Locate the cell with the specified text and output its (X, Y) center coordinate. 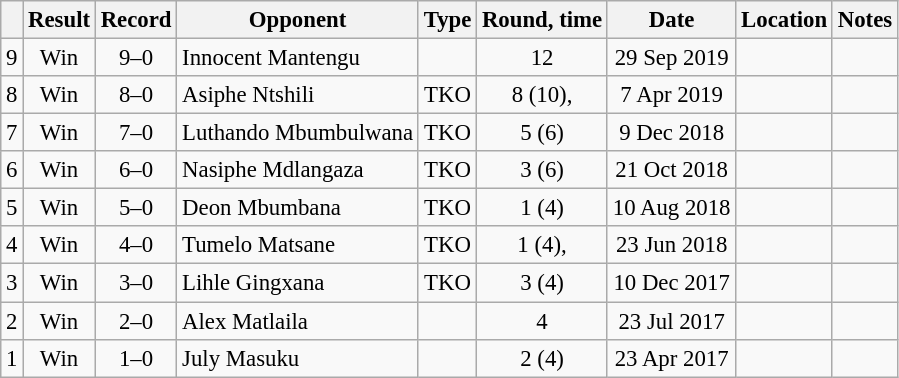
Location (784, 20)
Record (136, 20)
3 (6) (542, 170)
Opponent (298, 20)
1 (4), (542, 245)
5 (6) (542, 133)
9 Dec 2018 (671, 133)
6–0 (136, 170)
23 Jun 2018 (671, 245)
Date (671, 20)
5 (12, 208)
7–0 (136, 133)
10 Aug 2018 (671, 208)
Deon Mbumbana (298, 208)
Notes (864, 20)
3–0 (136, 283)
9 (12, 58)
8–0 (136, 95)
8 (10), (542, 95)
12 (542, 58)
5–0 (136, 208)
1 (12, 358)
Lihle Gingxana (298, 283)
Type (447, 20)
3 (12, 283)
Asiphe Ntshili (298, 95)
23 Apr 2017 (671, 358)
1 (4) (542, 208)
4–0 (136, 245)
Luthando Mbumbulwana (298, 133)
2 (4) (542, 358)
29 Sep 2019 (671, 58)
6 (12, 170)
Alex Matlaila (298, 321)
Nasiphe Mdlangaza (298, 170)
2 (12, 321)
Innocent Mantengu (298, 58)
21 Oct 2018 (671, 170)
2–0 (136, 321)
23 Jul 2017 (671, 321)
9–0 (136, 58)
10 Dec 2017 (671, 283)
8 (12, 95)
Tumelo Matsane (298, 245)
7 Apr 2019 (671, 95)
Round, time (542, 20)
7 (12, 133)
1–0 (136, 358)
July Masuku (298, 358)
Result (60, 20)
3 (4) (542, 283)
